Return [X, Y] of the center of cell containing provided text 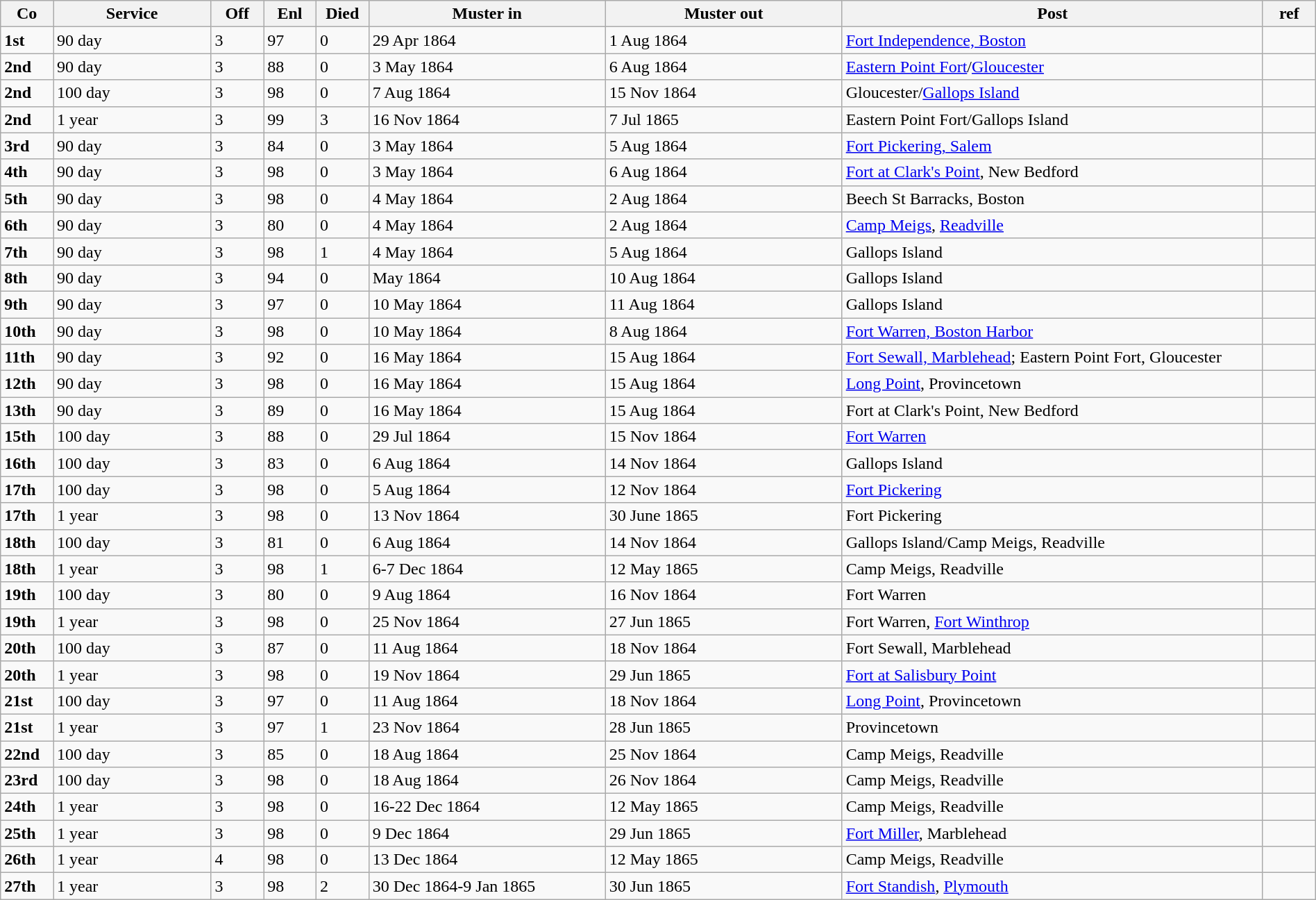
Fort Miller, Marblehead [1052, 833]
6-7 Dec 1864 [487, 569]
Off [237, 14]
1st [27, 40]
99 [290, 119]
Fort Independence, Boston [1052, 40]
16th [27, 463]
87 [290, 648]
Fort Warren, Boston Harbor [1052, 331]
Post [1052, 14]
12th [27, 384]
30 Jun 1865 [723, 886]
1 Aug 1864 [723, 40]
Fort Warren, Fort Winthrop [1052, 622]
Fort Pickering, Salem [1052, 146]
Fort Sewall, Marblehead [1052, 648]
Muster in [487, 14]
23rd [27, 781]
Fort Standish, Plymouth [1052, 886]
9th [27, 304]
27 Jun 1865 [723, 622]
83 [290, 463]
10 Aug 1864 [723, 278]
Fort at Salisbury Point [1052, 674]
Service [132, 14]
Eastern Point Fort/Gallops Island [1052, 119]
7 Aug 1864 [487, 93]
Eastern Point Fort/Gloucester [1052, 67]
28 Jun 1865 [723, 727]
16-22 Dec 1864 [487, 807]
10th [27, 331]
92 [290, 358]
7 Jul 1865 [723, 119]
30 June 1865 [723, 516]
Gallops Island/Camp Meigs, Readville [1052, 542]
9 Dec 1864 [487, 833]
13 Dec 1864 [487, 860]
Died [342, 14]
29 Jul 1864 [487, 437]
Enl [290, 14]
26 Nov 1864 [723, 781]
Muster out [723, 14]
13 Nov 1864 [487, 516]
13th [27, 410]
81 [290, 542]
24th [27, 807]
19 Nov 1864 [487, 674]
Fort Sewall, Marblehead; Eastern Point Fort, Gloucester [1052, 358]
94 [290, 278]
23 Nov 1864 [487, 727]
15th [27, 437]
85 [290, 753]
6th [27, 225]
26th [27, 860]
7th [27, 251]
12 Nov 1864 [723, 490]
ref [1289, 14]
11th [27, 358]
8 Aug 1864 [723, 331]
Provincetown [1052, 727]
89 [290, 410]
30 Dec 1864-9 Jan 1865 [487, 886]
Co [27, 14]
25th [27, 833]
9 Aug 1864 [487, 595]
5th [27, 199]
4th [27, 172]
8th [27, 278]
22nd [27, 753]
2 [342, 886]
3rd [27, 146]
Gloucester/Gallops Island [1052, 93]
27th [27, 886]
Beech St Barracks, Boston [1052, 199]
84 [290, 146]
29 Apr 1864 [487, 40]
May 1864 [487, 278]
4 [237, 860]
